Capture the cell that displays the provided text and extract its (X, Y) central coordinate. 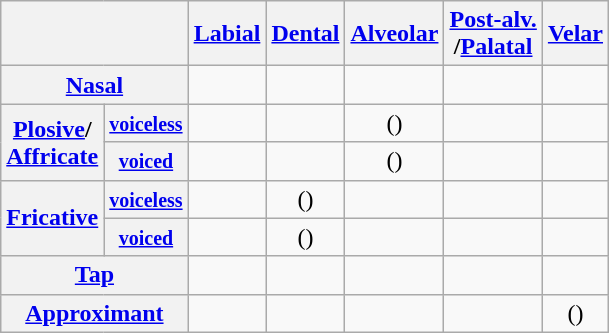
Labial (227, 34)
Dental (306, 34)
Approximant (94, 313)
Plosive/Affricate (52, 142)
Velar (575, 34)
Post-alv./Palatal (493, 34)
Nasal (94, 85)
Alveolar (394, 34)
Tap (94, 275)
Fricative (52, 218)
